Return the [x, y] coordinate for the center point of the cell that contains the specified text.  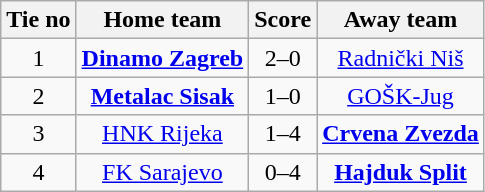
Score [283, 20]
2–0 [283, 58]
1–4 [283, 134]
Tie no [38, 20]
Metalac Sisak [162, 96]
0–4 [283, 172]
Radnički Niš [401, 58]
4 [38, 172]
Home team [162, 20]
FK Sarajevo [162, 172]
Away team [401, 20]
HNK Rijeka [162, 134]
Crvena Zvezda [401, 134]
1 [38, 58]
Hajduk Split [401, 172]
Dinamo Zagreb [162, 58]
GOŠK-Jug [401, 96]
3 [38, 134]
2 [38, 96]
1–0 [283, 96]
